For the text-containing cell, return its midpoint in [X, Y] coordinate format. 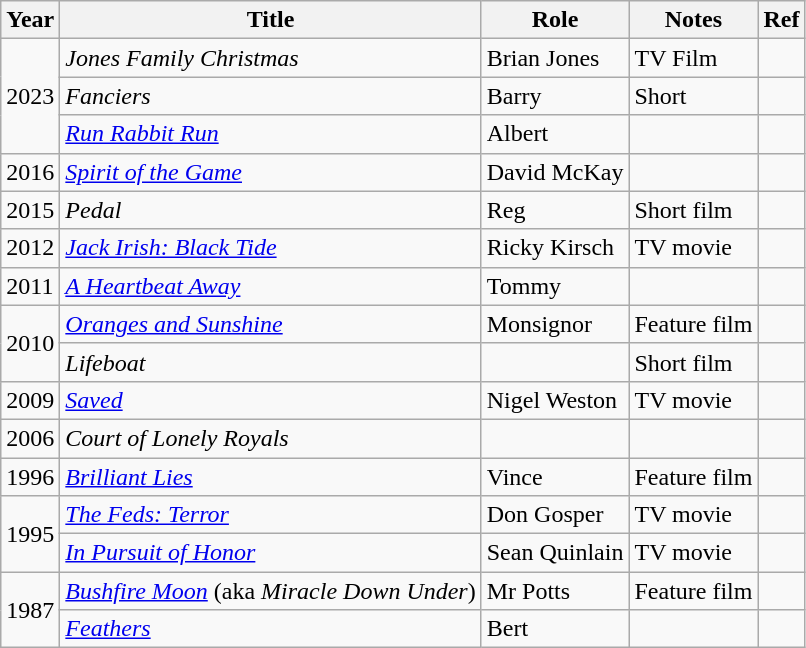
2016 [30, 172]
Brilliant Lies [270, 477]
Reg [555, 210]
Vince [555, 477]
Mr Potts [555, 591]
Nigel Weston [555, 400]
Bushfire Moon (aka Miracle Down Under) [270, 591]
Title [270, 20]
Tommy [555, 286]
2009 [30, 400]
Spirit of the Game [270, 172]
Lifeboat [270, 362]
Fanciers [270, 96]
Oranges and Sunshine [270, 324]
Role [555, 20]
Bert [555, 629]
Monsignor [555, 324]
1995 [30, 534]
The Feds: Terror [270, 515]
2015 [30, 210]
Don Gosper [555, 515]
Jack Irish: Black Tide [270, 248]
2011 [30, 286]
2012 [30, 248]
2010 [30, 343]
Ref [782, 20]
Sean Quinlain [555, 553]
Jones Family Christmas [270, 58]
Run Rabbit Run [270, 134]
Year [30, 20]
Barry [555, 96]
Brian Jones [555, 58]
A Heartbeat Away [270, 286]
Feathers [270, 629]
TV Film [694, 58]
2023 [30, 96]
1996 [30, 477]
Notes [694, 20]
Ricky Kirsch [555, 248]
Short [694, 96]
Saved [270, 400]
2006 [30, 438]
Albert [555, 134]
1987 [30, 610]
David McKay [555, 172]
Court of Lonely Royals [270, 438]
In Pursuit of Honor [270, 553]
Pedal [270, 210]
